For the text-containing cell, return its midpoint in [x, y] coordinate format. 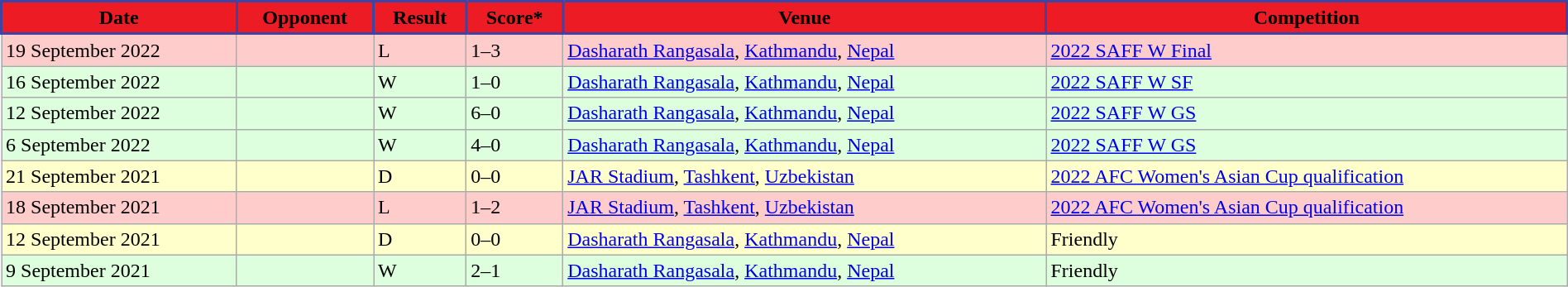
Date [119, 18]
18 September 2021 [119, 208]
Venue [805, 18]
12 September 2022 [119, 113]
9 September 2021 [119, 270]
1–3 [514, 50]
4–0 [514, 145]
19 September 2022 [119, 50]
16 September 2022 [119, 82]
1–0 [514, 82]
2022 SAFF W Final [1307, 50]
Result [420, 18]
2022 SAFF W SF [1307, 82]
Opponent [305, 18]
Score* [514, 18]
Competition [1307, 18]
12 September 2021 [119, 239]
6 September 2022 [119, 145]
1–2 [514, 208]
2–1 [514, 270]
21 September 2021 [119, 176]
6–0 [514, 113]
